From the cell containing the given text, extract its center point as [x, y] coordinate. 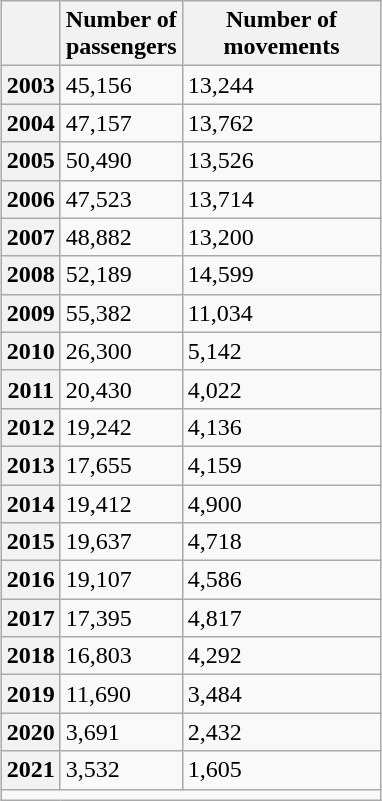
2005 [30, 161]
13,526 [282, 161]
14,599 [282, 275]
4,817 [282, 618]
2015 [30, 542]
2019 [30, 694]
2016 [30, 580]
2012 [30, 427]
4,022 [282, 389]
48,882 [121, 237]
4,292 [282, 656]
3,532 [121, 770]
2020 [30, 732]
20,430 [121, 389]
17,655 [121, 465]
4,159 [282, 465]
2017 [30, 618]
45,156 [121, 85]
19,412 [121, 503]
2010 [30, 351]
2003 [30, 85]
2018 [30, 656]
2006 [30, 199]
50,490 [121, 161]
47,523 [121, 199]
2004 [30, 123]
3,484 [282, 694]
47,157 [121, 123]
4,718 [282, 542]
1,605 [282, 770]
16,803 [121, 656]
2013 [30, 465]
4,136 [282, 427]
2,432 [282, 732]
13,762 [282, 123]
4,900 [282, 503]
13,200 [282, 237]
55,382 [121, 313]
Number ofmovements [282, 34]
52,189 [121, 275]
19,107 [121, 580]
4,586 [282, 580]
19,637 [121, 542]
2009 [30, 313]
5,142 [282, 351]
26,300 [121, 351]
17,395 [121, 618]
2014 [30, 503]
2008 [30, 275]
Number ofpassengers [121, 34]
3,691 [121, 732]
11,034 [282, 313]
2007 [30, 237]
19,242 [121, 427]
11,690 [121, 694]
13,714 [282, 199]
2011 [30, 389]
13,244 [282, 85]
2021 [30, 770]
